From the cell containing the given text, extract its center point as (x, y) coordinate. 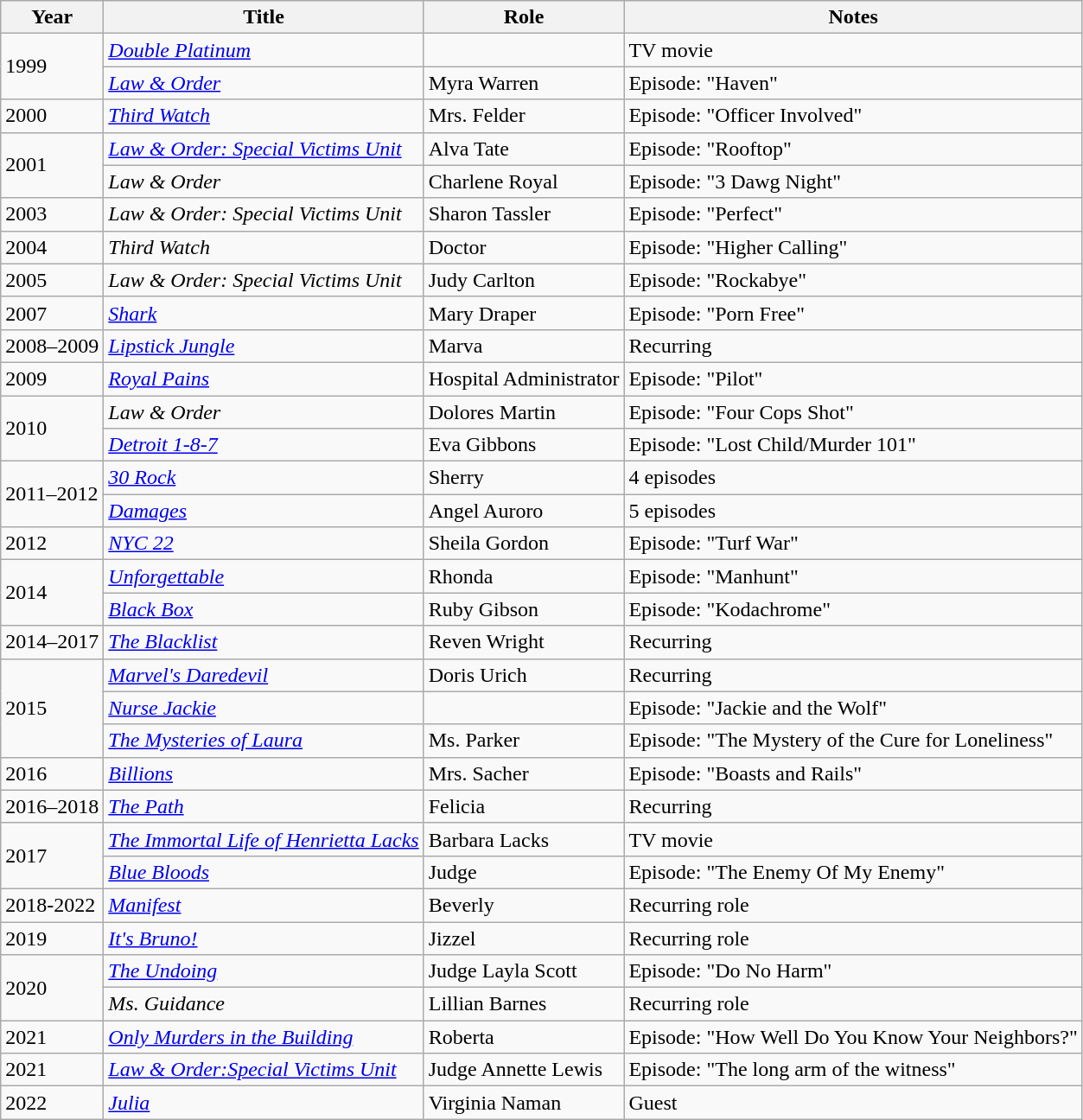
The Mysteries of Laura (264, 741)
The Immortal Life of Henrietta Lacks (264, 839)
Episode: "Porn Free" (853, 313)
Unforgettable (264, 576)
Only Murders in the Building (264, 1037)
2004 (52, 247)
Episode: "Rockabye" (853, 280)
5 episodes (853, 511)
Mrs. Sacher (524, 773)
2017 (52, 856)
Shark (264, 313)
Episode: "Manhunt" (853, 576)
Episode: "Turf War" (853, 544)
Episode: "Jackie and the Wolf" (853, 708)
Marva (524, 346)
It's Bruno! (264, 938)
Marvel's Daredevil (264, 675)
2022 (52, 1103)
Episode: "Haven" (853, 83)
2007 (52, 313)
Guest (853, 1103)
Reven Wright (524, 642)
The Blacklist (264, 642)
2016–2018 (52, 806)
Myra Warren (524, 83)
Roberta (524, 1037)
Mary Draper (524, 313)
Judy Carlton (524, 280)
Episode: "Officer Involved" (853, 116)
Episode: "Do No Harm" (853, 971)
2005 (52, 280)
2016 (52, 773)
Damages (264, 511)
Detroit 1-8-7 (264, 445)
Angel Auroro (524, 511)
Lipstick Jungle (264, 346)
Charlene Royal (524, 181)
2014–2017 (52, 642)
Judge Layla Scott (524, 971)
2003 (52, 214)
NYC 22 (264, 544)
Law & Order:Special Victims Unit (264, 1070)
Barbara Lacks (524, 839)
2019 (52, 938)
2008–2009 (52, 346)
2018-2022 (52, 905)
Episode: "Lost Child/Murder 101" (853, 445)
Title (264, 17)
Role (524, 17)
2010 (52, 429)
Judge (524, 872)
Eva Gibbons (524, 445)
Ms. Parker (524, 741)
Sheila Gordon (524, 544)
Sharon Tassler (524, 214)
2014 (52, 593)
Episode: "The long arm of the witness" (853, 1070)
2001 (52, 165)
2015 (52, 708)
Judge Annette Lewis (524, 1070)
Ms. Guidance (264, 1004)
Black Box (264, 609)
Double Platinum (264, 50)
Episode: "Kodachrome" (853, 609)
Episode: "Higher Calling" (853, 247)
Episode: "Four Cops Shot" (853, 412)
Royal Pains (264, 379)
Episode: "Perfect" (853, 214)
Doris Urich (524, 675)
Episode: "The Enemy Of My Enemy" (853, 872)
Manifest (264, 905)
Blue Bloods (264, 872)
2011–2012 (52, 494)
Notes (853, 17)
Virginia Naman (524, 1103)
Mrs. Felder (524, 116)
Episode: "3 Dawg Night" (853, 181)
2000 (52, 116)
Year (52, 17)
Dolores Martin (524, 412)
30 Rock (264, 478)
2020 (52, 988)
Episode: "Rooftop" (853, 149)
4 episodes (853, 478)
Alva Tate (524, 149)
Nurse Jackie (264, 708)
1999 (52, 67)
2012 (52, 544)
Julia (264, 1103)
The Undoing (264, 971)
Billions (264, 773)
Episode: "Boasts and Rails" (853, 773)
The Path (264, 806)
Hospital Administrator (524, 379)
Episode: "The Mystery of the Cure for Loneliness" (853, 741)
Rhonda (524, 576)
Doctor (524, 247)
Episode: "How Well Do You Know Your Neighbors?" (853, 1037)
Beverly (524, 905)
Lillian Barnes (524, 1004)
Ruby Gibson (524, 609)
Sherry (524, 478)
Jizzel (524, 938)
2009 (52, 379)
Episode: "Pilot" (853, 379)
Felicia (524, 806)
